For the text-containing cell, return its midpoint in (x, y) coordinate format. 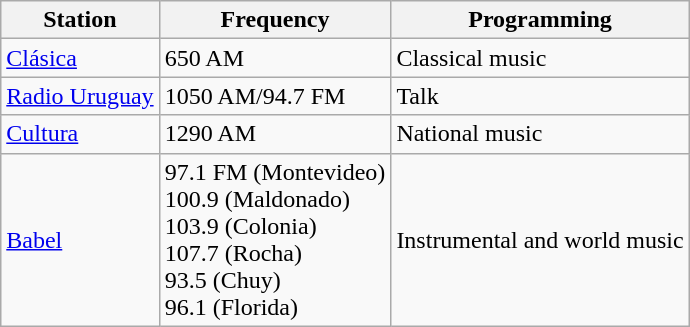
Station (80, 20)
Classical music (540, 58)
650 AM (275, 58)
Clásica (80, 58)
Cultura (80, 134)
1290 AM (275, 134)
National music (540, 134)
Radio Uruguay (80, 96)
Babel (80, 240)
Talk (540, 96)
Programming (540, 20)
Frequency (275, 20)
Instrumental and world music (540, 240)
1050 AM/94.7 FM (275, 96)
97.1 FM (Montevideo)100.9 (Maldonado)103.9 (Colonia)107.7 (Rocha)93.5 (Chuy)96.1 (Florida) (275, 240)
